Return the (X, Y) coordinate for the center point of the cell that contains the specified text.  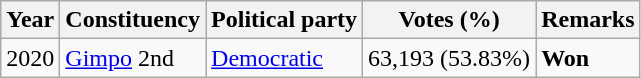
Gimpo 2nd (133, 58)
2020 (30, 58)
Remarks (588, 20)
Year (30, 20)
63,193 (53.83%) (450, 58)
Democratic (284, 58)
Won (588, 58)
Political party (284, 20)
Votes (%) (450, 20)
Constituency (133, 20)
